Determine the (X, Y) coordinate at the center of the cell enclosing the given text.  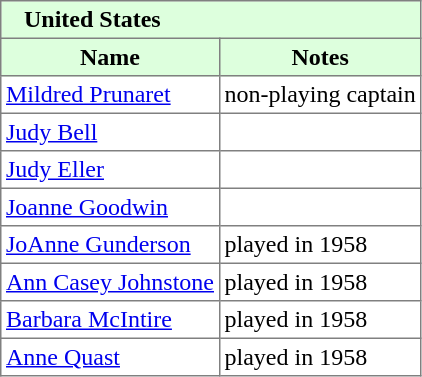
Judy Eller (110, 170)
Joanne Goodwin (110, 207)
Mildred Prunaret (110, 95)
Barbara McIntire (110, 320)
JoAnne Gunderson (110, 245)
Judy Bell (110, 132)
non-playing captain (320, 95)
United States (211, 20)
Anne Quast (110, 357)
Name (110, 57)
Ann Casey Johnstone (110, 282)
Notes (320, 57)
